Scan for the cell matching the given text and deliver its [x, y] coordinate at center. 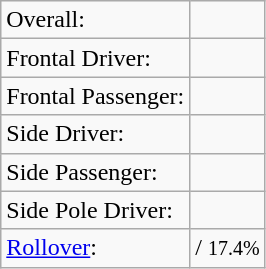
Frontal Passenger: [96, 96]
Frontal Driver: [96, 58]
Rollover: [96, 248]
Side Driver: [96, 134]
/ 17.4% [228, 248]
Side Pole Driver: [96, 210]
Overall: [96, 20]
Side Passenger: [96, 172]
